Provide the (X, Y) coordinate of the cell's center where the given text is located.  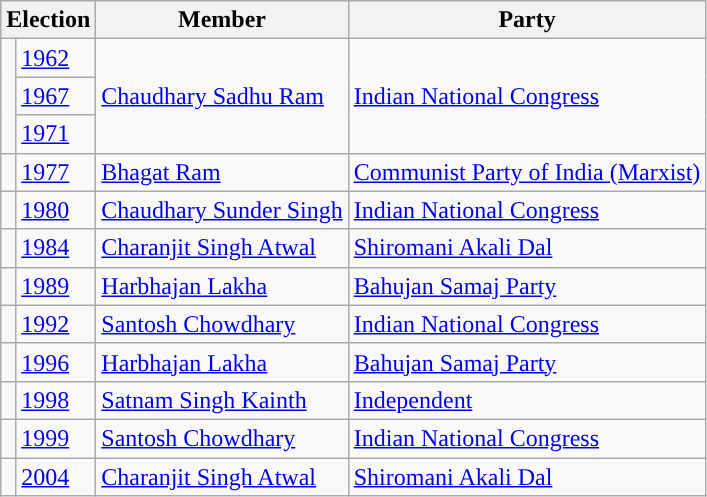
Party (527, 20)
Satnam Singh Kainth (222, 400)
1984 (56, 248)
2004 (56, 477)
1989 (56, 286)
Independent (527, 400)
1967 (56, 96)
1977 (56, 172)
Election (48, 20)
Chaudhary Sadhu Ram (222, 96)
Chaudhary Sunder Singh (222, 210)
1971 (56, 134)
1962 (56, 58)
1998 (56, 400)
1996 (56, 362)
Member (222, 20)
Bhagat Ram (222, 172)
1999 (56, 438)
Communist Party of India (Marxist) (527, 172)
1980 (56, 210)
1992 (56, 324)
